Determine the [x, y] coordinate at the center of the cell enclosing the given text.  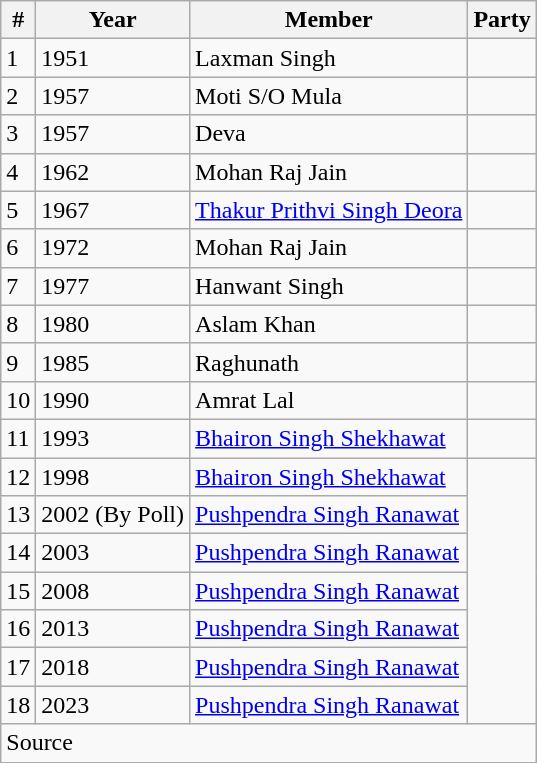
Year [113, 20]
2013 [113, 629]
Aslam Khan [329, 324]
Amrat Lal [329, 400]
1985 [113, 362]
2002 (By Poll) [113, 515]
10 [18, 400]
Party [502, 20]
1977 [113, 286]
1980 [113, 324]
Member [329, 20]
5 [18, 210]
8 [18, 324]
1962 [113, 172]
9 [18, 362]
6 [18, 248]
12 [18, 477]
1 [18, 58]
Thakur Prithvi Singh Deora [329, 210]
17 [18, 667]
1972 [113, 248]
1998 [113, 477]
# [18, 20]
1990 [113, 400]
2003 [113, 553]
2023 [113, 705]
Hanwant Singh [329, 286]
Deva [329, 134]
2008 [113, 591]
2018 [113, 667]
1951 [113, 58]
11 [18, 438]
Raghunath [329, 362]
Source [269, 743]
16 [18, 629]
Laxman Singh [329, 58]
1967 [113, 210]
18 [18, 705]
4 [18, 172]
7 [18, 286]
2 [18, 96]
1993 [113, 438]
13 [18, 515]
3 [18, 134]
14 [18, 553]
Moti S/O Mula [329, 96]
15 [18, 591]
